Search for the cell housing the specified text and yield its (X, Y) center coordinate. 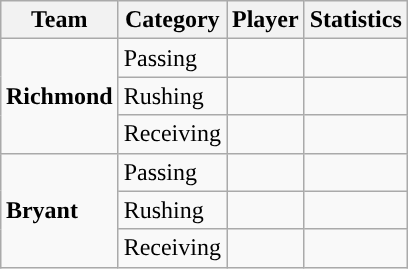
Player (265, 20)
Richmond (59, 96)
Team (59, 20)
Category (172, 20)
Statistics (356, 20)
Bryant (59, 210)
